Identify which cell holds the provided text, then report its (X, Y) central coordinate. 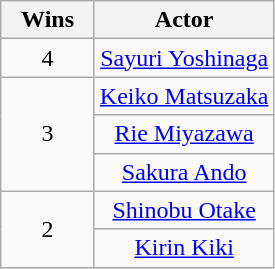
4 (48, 58)
3 (48, 134)
Sayuri Yoshinaga (184, 58)
Wins (48, 20)
2 (48, 229)
Sakura Ando (184, 172)
Shinobu Otake (184, 210)
Actor (184, 20)
Kirin Kiki (184, 248)
Keiko Matsuzaka (184, 96)
Rie Miyazawa (184, 134)
